Identify which cell holds the provided text, then report its [x, y] central coordinate. 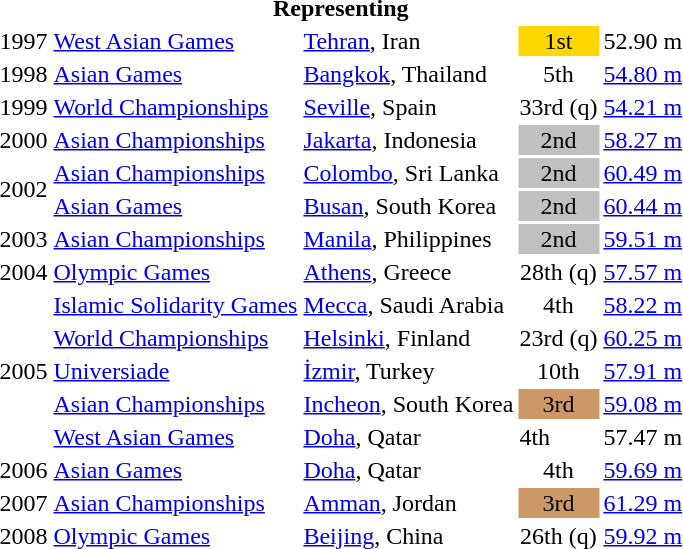
Amman, Jordan [408, 503]
Incheon, South Korea [408, 404]
23rd (q) [558, 338]
Tehran, Iran [408, 41]
Bangkok, Thailand [408, 74]
Seville, Spain [408, 107]
28th (q) [558, 272]
Olympic Games [176, 272]
Helsinki, Finland [408, 338]
Manila, Philippines [408, 239]
33rd (q) [558, 107]
Mecca, Saudi Arabia [408, 305]
Athens, Greece [408, 272]
10th [558, 371]
İzmir, Turkey [408, 371]
1st [558, 41]
Busan, South Korea [408, 206]
Jakarta, Indonesia [408, 140]
Colombo, Sri Lanka [408, 173]
Islamic Solidarity Games [176, 305]
Universiade [176, 371]
5th [558, 74]
